For the text-containing cell, return its midpoint in [X, Y] coordinate format. 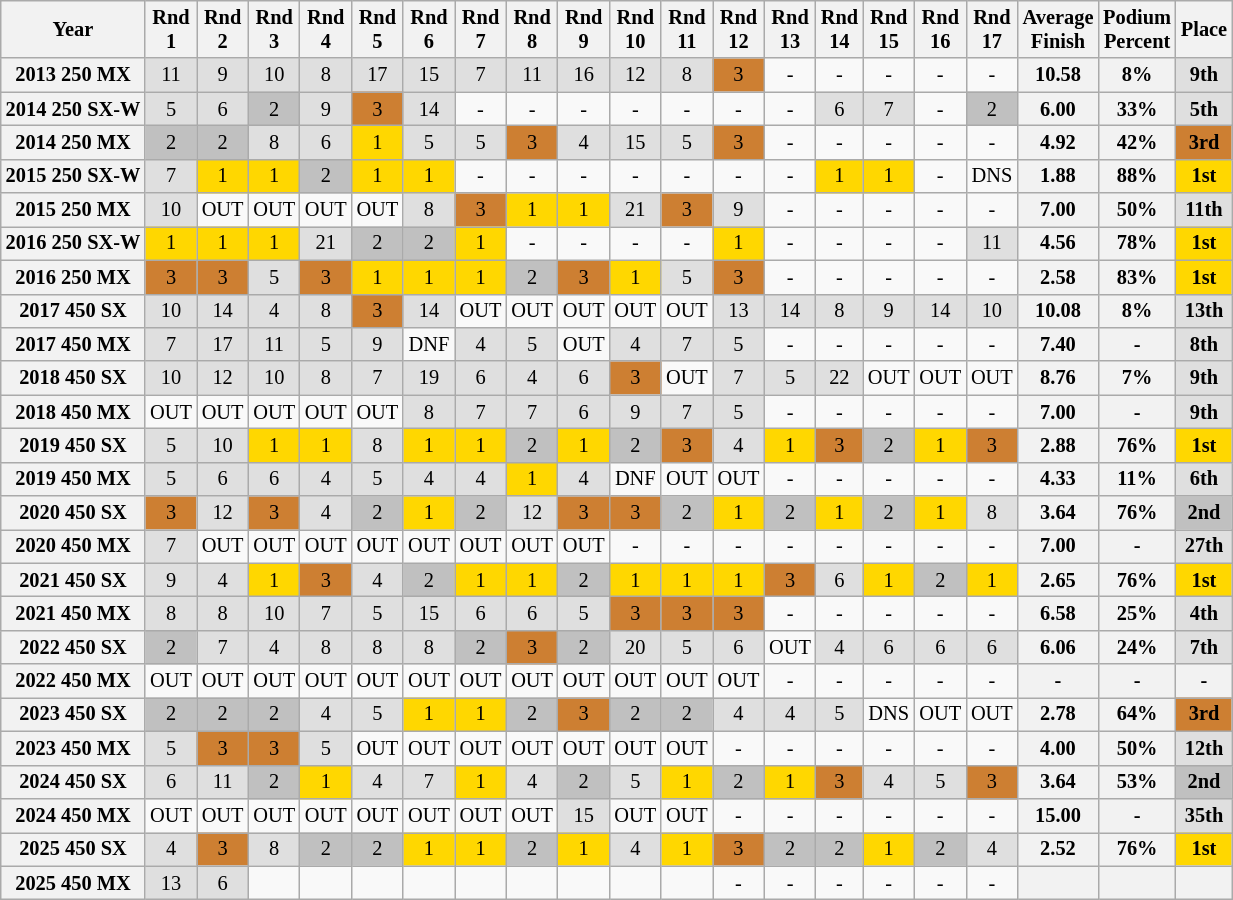
2014 250 SX-W [73, 109]
2022 450 SX [73, 647]
Rnd3 [274, 29]
6.58 [1058, 613]
Rnd12 [739, 29]
2.78 [1058, 714]
2023 450 SX [73, 714]
Year [73, 29]
19 [429, 378]
2017 450 MX [73, 344]
Rnd13 [790, 29]
2016 250 SX-W [73, 243]
10.08 [1058, 311]
2.88 [1058, 445]
2019 450 MX [73, 479]
6.06 [1058, 647]
8.76 [1058, 378]
Rnd4 [326, 29]
83% [1137, 277]
Rnd6 [429, 29]
13th [1204, 311]
4.56 [1058, 243]
PodiumPercent [1137, 29]
Rnd16 [940, 29]
2018 450 SX [73, 378]
2016 250 MX [73, 277]
25% [1137, 613]
53% [1137, 782]
4.33 [1058, 479]
16 [584, 75]
Rnd14 [840, 29]
2014 250 MX [73, 142]
10.58 [1058, 75]
88% [1137, 176]
2.52 [1058, 849]
2019 450 SX [73, 445]
Rnd8 [532, 29]
2015 250 MX [73, 210]
2025 450 SX [73, 849]
35th [1204, 815]
78% [1137, 243]
Rnd17 [992, 29]
4.00 [1058, 748]
Rnd15 [889, 29]
Rnd7 [481, 29]
Place [1204, 29]
11th [1204, 210]
2021 450 MX [73, 613]
7th [1204, 647]
1.88 [1058, 176]
4.92 [1058, 142]
2025 450 MX [73, 883]
Rnd11 [687, 29]
2020 450 MX [73, 546]
12th [1204, 748]
24% [1137, 647]
4th [1204, 613]
64% [1137, 714]
AverageFinish [1058, 29]
2023 450 MX [73, 748]
Rnd1 [171, 29]
7.40 [1058, 344]
Rnd2 [223, 29]
6.00 [1058, 109]
7% [1137, 378]
2024 450 SX [73, 782]
2013 250 MX [73, 75]
2022 450 MX [73, 681]
27th [1204, 546]
5th [1204, 109]
2017 450 SX [73, 311]
6th [1204, 479]
2.58 [1058, 277]
2024 450 MX [73, 815]
22 [840, 378]
11% [1137, 479]
2021 450 SX [73, 580]
Rnd9 [584, 29]
Rnd5 [378, 29]
20 [635, 647]
15.00 [1058, 815]
2018 450 MX [73, 412]
2.65 [1058, 580]
2015 250 SX-W [73, 176]
Rnd10 [635, 29]
42% [1137, 142]
33% [1137, 109]
8th [1204, 344]
2020 450 SX [73, 513]
